Search for the cell housing the specified text and yield its [X, Y] center coordinate. 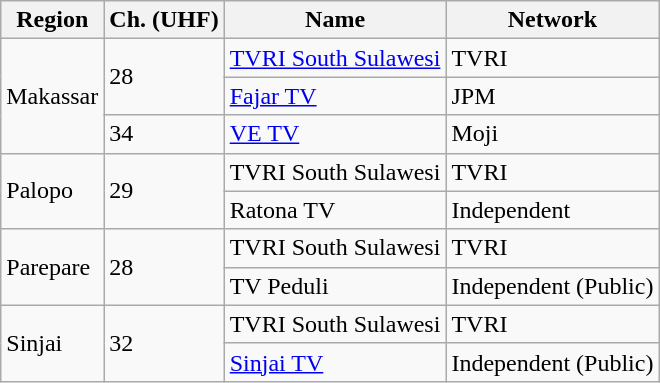
Fajar TV [335, 96]
TV Peduli [335, 286]
Ratona TV [335, 210]
Sinjai TV [335, 362]
Makassar [52, 96]
VE TV [335, 134]
Moji [552, 134]
Ch. (UHF) [164, 20]
34 [164, 134]
Region [52, 20]
32 [164, 343]
Sinjai [52, 343]
29 [164, 191]
Independent [552, 210]
Name [335, 20]
Parepare [52, 267]
Palopo [52, 191]
JPM [552, 96]
Network [552, 20]
